Provide the [x, y] coordinate of the cell's center where the given text is located.  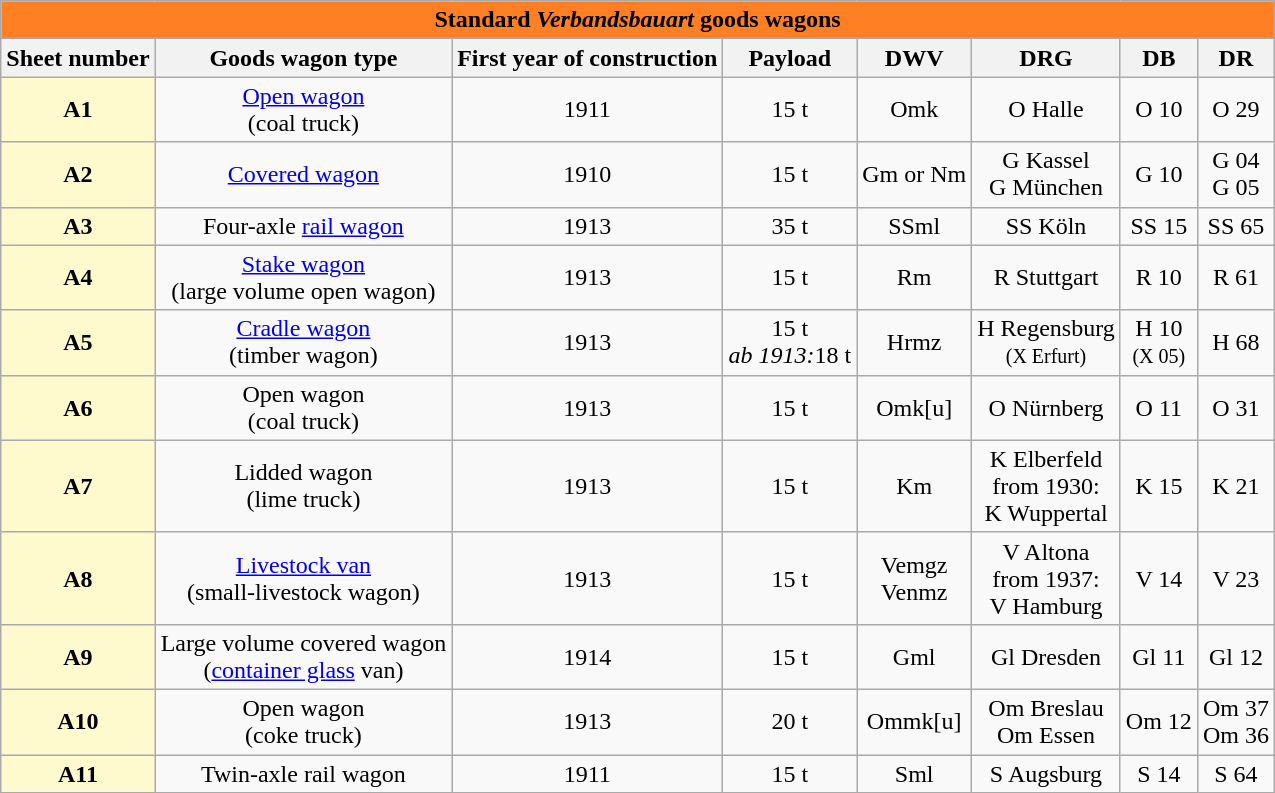
G KasselG München [1046, 174]
Twin-axle rail wagon [304, 773]
H 10(X 05) [1158, 342]
Sml [914, 773]
1914 [588, 656]
O 31 [1236, 408]
Hrmz [914, 342]
Open wagon(coke truck) [304, 722]
V 23 [1236, 578]
SS 15 [1158, 226]
A5 [78, 342]
A9 [78, 656]
A4 [78, 278]
H Regensburg(X Erfurt) [1046, 342]
O 29 [1236, 110]
H 68 [1236, 342]
15 tab 1913:18 t [790, 342]
Payload [790, 58]
SS Köln [1046, 226]
DWV [914, 58]
Four-axle rail wagon [304, 226]
K 21 [1236, 486]
A8 [78, 578]
Gl 12 [1236, 656]
G 10 [1158, 174]
Km [914, 486]
A11 [78, 773]
O 11 [1158, 408]
A1 [78, 110]
O 10 [1158, 110]
S 64 [1236, 773]
R 10 [1158, 278]
Sheet number [78, 58]
DB [1158, 58]
First year of construction [588, 58]
Covered wagon [304, 174]
G 04G 05 [1236, 174]
SS 65 [1236, 226]
V Altonafrom 1937:V Hamburg [1046, 578]
DRG [1046, 58]
R 61 [1236, 278]
O Nürnberg [1046, 408]
Goods wagon type [304, 58]
Om BreslauOm Essen [1046, 722]
A10 [78, 722]
K 15 [1158, 486]
A3 [78, 226]
S 14 [1158, 773]
Ommk[u] [914, 722]
Lidded wagon(lime truck) [304, 486]
A6 [78, 408]
Gl 11 [1158, 656]
Om 37Om 36 [1236, 722]
VemgzVenmz [914, 578]
Large volume covered wagon(container glass van) [304, 656]
Standard Verbandsbauart goods wagons [638, 20]
1910 [588, 174]
K Elberfeldfrom 1930:K Wuppertal [1046, 486]
Gm or Nm [914, 174]
R Stuttgart [1046, 278]
Om 12 [1158, 722]
SSml [914, 226]
A7 [78, 486]
Gl Dresden [1046, 656]
Omk [914, 110]
Gml [914, 656]
20 t [790, 722]
S Augsburg [1046, 773]
V 14 [1158, 578]
35 t [790, 226]
A2 [78, 174]
Rm [914, 278]
Omk[u] [914, 408]
O Halle [1046, 110]
Livestock van(small-livestock wagon) [304, 578]
Stake wagon(large volume open wagon) [304, 278]
Cradle wagon(timber wagon) [304, 342]
DR [1236, 58]
